Scan for the cell matching the given text and deliver its (x, y) coordinate at center. 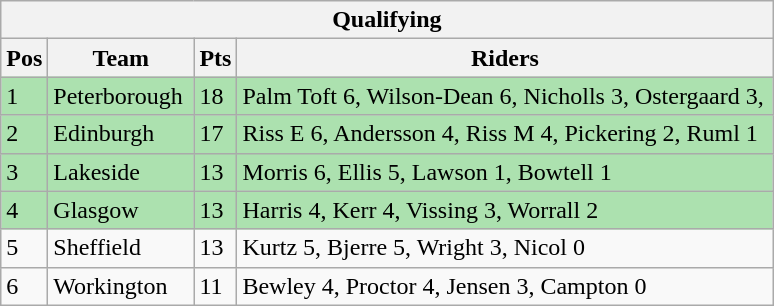
18 (216, 96)
Harris 4, Kerr 4, Vissing 3, Worrall 2 (505, 210)
Pts (216, 58)
Qualifying (387, 20)
Riders (505, 58)
5 (24, 248)
3 (24, 172)
Workington (121, 286)
Palm Toft 6, Wilson-Dean 6, Nicholls 3, Ostergaard 3, (505, 96)
Edinburgh (121, 134)
1 (24, 96)
Riss E 6, Andersson 4, Riss M 4, Pickering 2, Ruml 1 (505, 134)
Morris 6, Ellis 5, Lawson 1, Bowtell 1 (505, 172)
Team (121, 58)
Peterborough (121, 96)
Bewley 4, Proctor 4, Jensen 3, Campton 0 (505, 286)
17 (216, 134)
11 (216, 286)
Pos (24, 58)
Sheffield (121, 248)
2 (24, 134)
4 (24, 210)
Lakeside (121, 172)
Glasgow (121, 210)
Kurtz 5, Bjerre 5, Wright 3, Nicol 0 (505, 248)
6 (24, 286)
